Identify which cell holds the provided text, then report its [x, y] central coordinate. 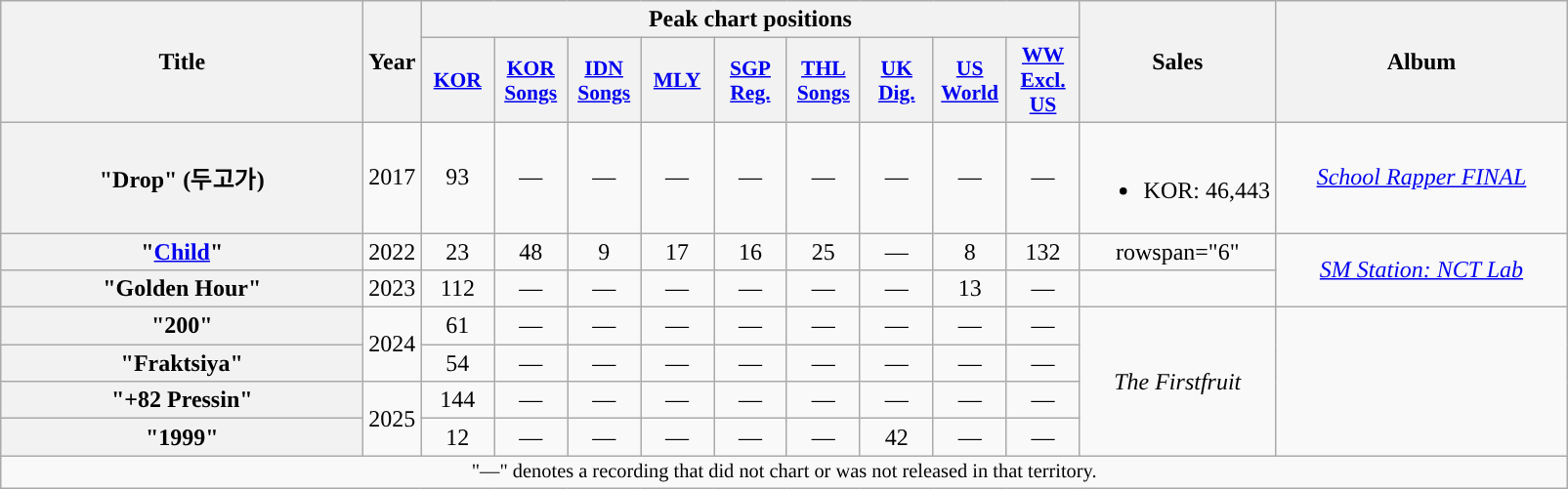
9 [604, 251]
"Drop" (두고가) [182, 178]
"Fraktsiya" [182, 363]
61 [457, 326]
Album [1420, 62]
17 [678, 251]
42 [897, 437]
"—" denotes a recording that did not chart or was not released in that territory. [784, 472]
SGPReg. [750, 80]
MLY [678, 80]
2025 [393, 419]
The Firstfruit [1177, 382]
KOR [457, 80]
Title [182, 62]
UK Dig. [897, 80]
13 [969, 289]
132 [1043, 251]
16 [750, 251]
Sales [1177, 62]
THLSongs [823, 80]
2022 [393, 251]
2023 [393, 289]
2024 [393, 345]
23 [457, 251]
2017 [393, 178]
"Child" [182, 251]
WWExcl.US [1043, 80]
Year [393, 62]
144 [457, 400]
School Rapper FINAL [1420, 178]
93 [457, 178]
54 [457, 363]
KOR: 46,443 [1177, 178]
112 [457, 289]
IDNSongs [604, 80]
SM Station: NCT Lab [1420, 269]
"1999" [182, 437]
48 [531, 251]
8 [969, 251]
"+82 Pressin" [182, 400]
KORSongs [531, 80]
25 [823, 251]
12 [457, 437]
Peak chart positions [750, 20]
"Golden Hour" [182, 289]
USWorld [969, 80]
"200" [182, 326]
rowspan="6" [1177, 251]
